Return the [x, y] coordinate for the center point of the cell that contains the specified text.  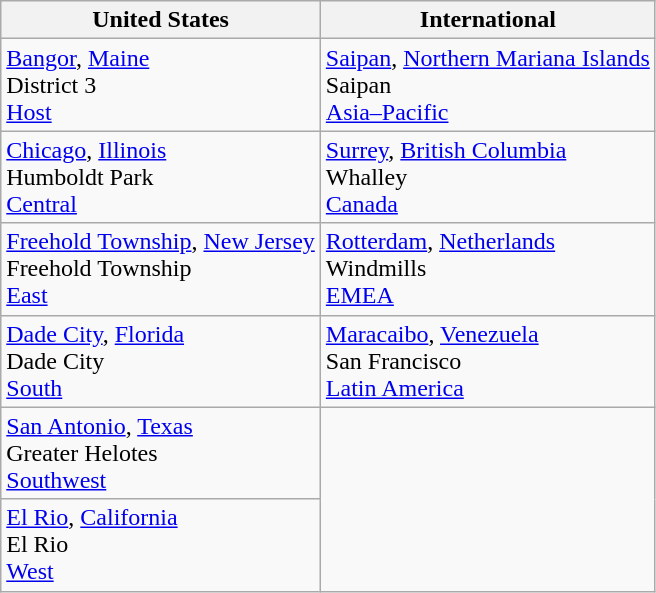
San Antonio, TexasGreater HelotesSouthwest [161, 453]
Freehold Township, New JerseyFreehold TownshipEast [161, 269]
Surrey, British ColumbiaWhalleyCanada [488, 177]
Dade City, FloridaDade CitySouth [161, 361]
Maracaibo, VenezuelaSan FranciscoLatin America [488, 361]
International [488, 20]
Chicago, IllinoisHumboldt ParkCentral [161, 177]
Rotterdam, NetherlandsWindmillsEMEA [488, 269]
United States [161, 20]
El Rio, CaliforniaEl RioWest [161, 545]
Saipan, Northern Mariana IslandsSaipanAsia–Pacific [488, 85]
Bangor, MaineDistrict 3Host [161, 85]
